Identify which cell holds the provided text, then report its (X, Y) central coordinate. 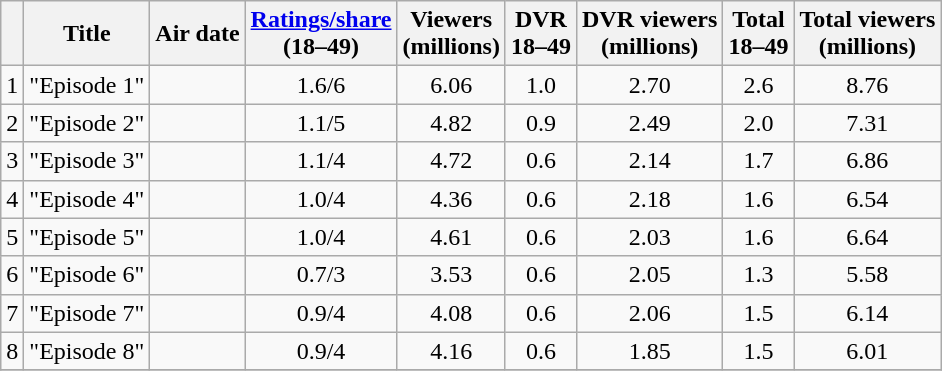
4.36 (451, 199)
0.7/3 (321, 275)
2 (12, 123)
4.08 (451, 313)
4.82 (451, 123)
7 (12, 313)
Total viewers(millions) (868, 34)
3.53 (451, 275)
2.14 (649, 161)
"Episode 1" (87, 85)
1.7 (758, 161)
5 (12, 237)
2.70 (649, 85)
2.49 (649, 123)
4.16 (451, 351)
8.76 (868, 85)
"Episode 6" (87, 275)
Ratings/share(18–49) (321, 34)
Title (87, 34)
"Episode 5" (87, 237)
6.64 (868, 237)
2.05 (649, 275)
Viewers(millions) (451, 34)
6.86 (868, 161)
6.01 (868, 351)
6.06 (451, 85)
"Episode 7" (87, 313)
Total18–49 (758, 34)
4 (12, 199)
"Episode 4" (87, 199)
4.61 (451, 237)
DVR18–49 (540, 34)
2.03 (649, 237)
"Episode 8" (87, 351)
1.85 (649, 351)
Air date (198, 34)
6.14 (868, 313)
7.31 (868, 123)
3 (12, 161)
"Episode 3" (87, 161)
2.18 (649, 199)
1.6/6 (321, 85)
0.9 (540, 123)
6 (12, 275)
1.3 (758, 275)
6.54 (868, 199)
1 (12, 85)
4.72 (451, 161)
1.0 (540, 85)
8 (12, 351)
2.6 (758, 85)
2.0 (758, 123)
"Episode 2" (87, 123)
DVR viewers(millions) (649, 34)
1.1/4 (321, 161)
1.1/5 (321, 123)
2.06 (649, 313)
5.58 (868, 275)
